Output the [x, y] coordinate of the center of the cell containing the given text.  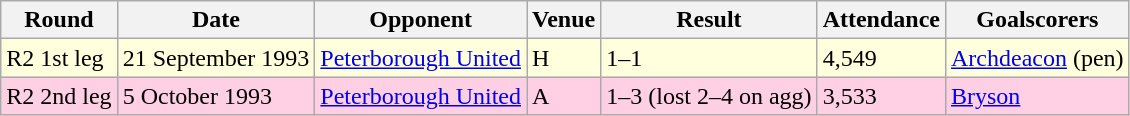
H [564, 58]
Result [709, 20]
Attendance [881, 20]
1–3 (lost 2–4 on agg) [709, 96]
Round [59, 20]
Opponent [421, 20]
Venue [564, 20]
21 September 1993 [216, 58]
5 October 1993 [216, 96]
1–1 [709, 58]
Archdeacon (pen) [1037, 58]
3,533 [881, 96]
R2 1st leg [59, 58]
Bryson [1037, 96]
R2 2nd leg [59, 96]
Goalscorers [1037, 20]
4,549 [881, 58]
A [564, 96]
Date [216, 20]
